For the text-containing cell, return its midpoint in (X, Y) coordinate format. 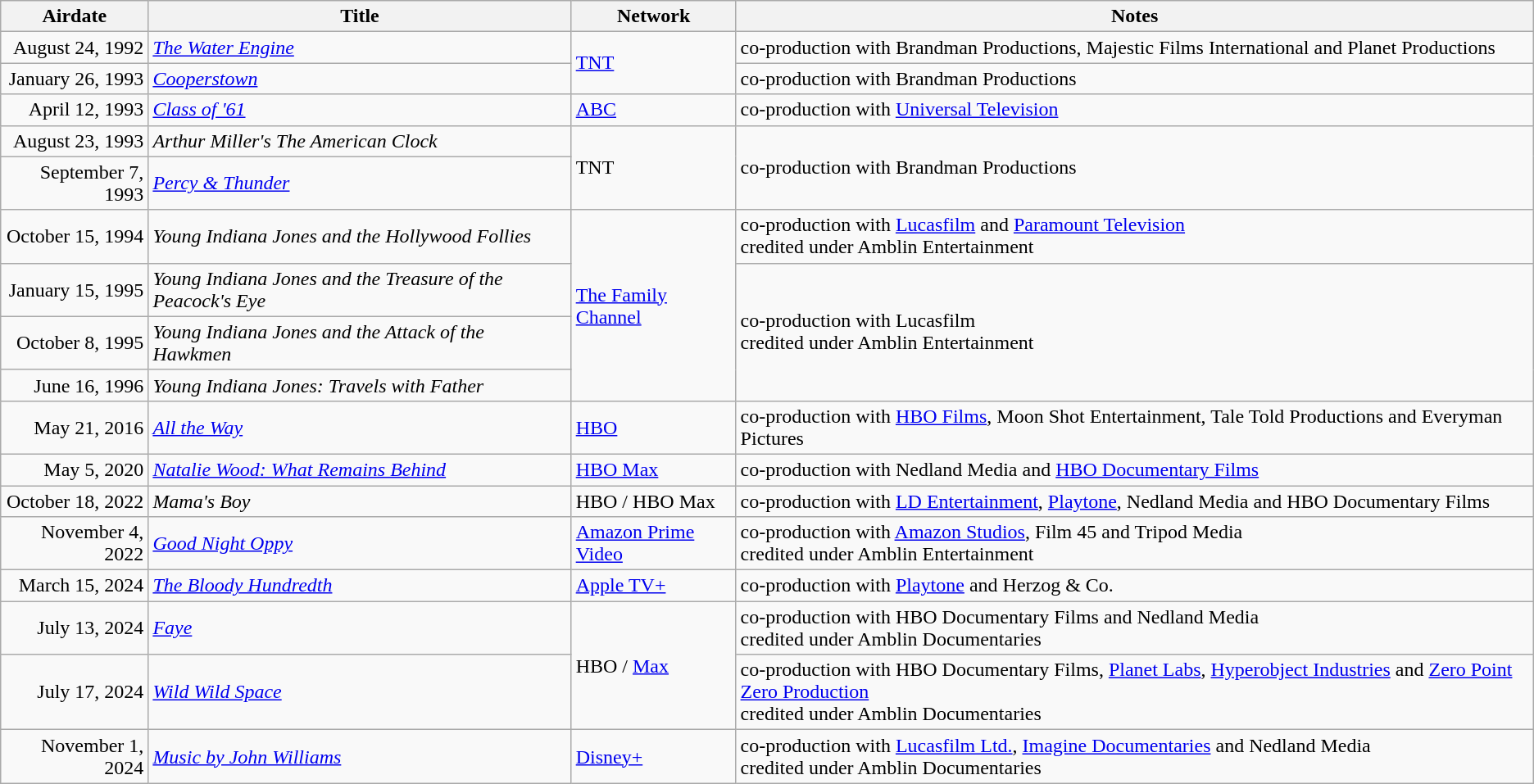
January 15, 1995 (75, 290)
co-production with HBO Films, Moon Shot Entertainment, Tale Told Productions and Everyman Pictures (1134, 428)
July 17, 2024 (75, 692)
Airdate (75, 16)
HBO (654, 428)
September 7, 1993 (75, 184)
The Family Channel (654, 305)
Apple TV+ (654, 586)
April 12, 1993 (75, 110)
co-production with Brandman Productions, Majestic Films International and Planet Productions (1134, 48)
August 24, 1992 (75, 48)
Cooperstown (360, 79)
November 4, 2022 (75, 544)
co-production with Lucasfilmcredited under Amblin Entertainment (1134, 332)
Title (360, 16)
May 21, 2016 (75, 428)
Arthur Miller's The American Clock (360, 141)
May 5, 2020 (75, 469)
The Water Engine (360, 48)
HBO / Max (654, 665)
November 1, 2024 (75, 757)
Wild Wild Space (360, 692)
July 13, 2024 (75, 628)
Disney+ (654, 757)
The Bloody Hundredth (360, 586)
October 8, 1995 (75, 342)
ABC (654, 110)
Good Night Oppy (360, 544)
Natalie Wood: What Remains Behind (360, 469)
All the Way (360, 428)
Young Indiana Jones: Travels with Father (360, 385)
Faye (360, 628)
January 26, 1993 (75, 79)
co-production with Playtone and Herzog & Co. (1134, 586)
HBO / HBO Max (654, 501)
Mama's Boy (360, 501)
co-production with Amazon Studios, Film 45 and Tripod Mediacredited under Amblin Entertainment (1134, 544)
August 23, 1993 (75, 141)
Young Indiana Jones and the Hollywood Follies (360, 236)
co-production with HBO Documentary Films and Nedland Mediacredited under Amblin Documentaries (1134, 628)
HBO Max (654, 469)
Amazon Prime Video (654, 544)
co-production with HBO Documentary Films, Planet Labs, Hyperobject Industries and Zero Point Zero Productioncredited under Amblin Documentaries (1134, 692)
Music by John Williams (360, 757)
Young Indiana Jones and the Treasure of the Peacock's Eye (360, 290)
March 15, 2024 (75, 586)
October 18, 2022 (75, 501)
co-production with Nedland Media and HBO Documentary Films (1134, 469)
Percy & Thunder (360, 184)
Class of '61 (360, 110)
Network (654, 16)
Notes (1134, 16)
co-production with Universal Television (1134, 110)
Young Indiana Jones and the Attack of the Hawkmen (360, 342)
co-production with Lucasfilm and Paramount Televisioncredited under Amblin Entertainment (1134, 236)
June 16, 1996 (75, 385)
co-production with Lucasfilm Ltd., Imagine Documentaries and Nedland Mediacredited under Amblin Documentaries (1134, 757)
October 15, 1994 (75, 236)
co-production with LD Entertainment, Playtone, Nedland Media and HBO Documentary Films (1134, 501)
